Locate the cell with the specified text and output its (x, y) center coordinate. 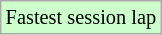
Fastest session lap (81, 17)
